Capture the cell that displays the provided text and extract its (X, Y) central coordinate. 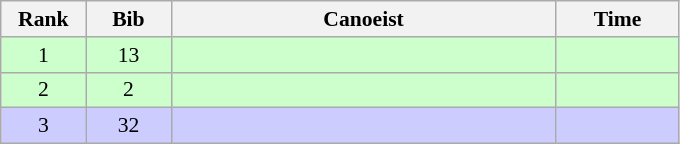
32 (128, 126)
Canoeist (364, 19)
Time (618, 19)
13 (128, 55)
3 (44, 126)
Bib (128, 19)
1 (44, 55)
Rank (44, 19)
